Find where the given text appears and provide that cell's center as [x, y] coordinate. 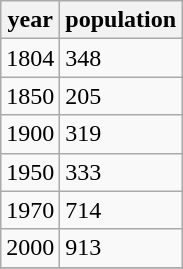
205 [121, 96]
714 [121, 210]
1970 [30, 210]
1850 [30, 96]
1900 [30, 134]
319 [121, 134]
2000 [30, 248]
348 [121, 58]
333 [121, 172]
year [30, 20]
913 [121, 248]
population [121, 20]
1804 [30, 58]
1950 [30, 172]
